Extract the (x, y) coordinate from the center of the cell holding the provided text.  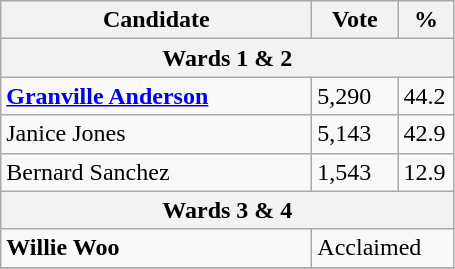
5,143 (355, 134)
Janice Jones (156, 134)
Bernard Sanchez (156, 172)
Vote (355, 20)
Willie Woo (156, 248)
Wards 1 & 2 (228, 58)
5,290 (355, 96)
1,543 (355, 172)
42.9 (426, 134)
Candidate (156, 20)
Granville Anderson (156, 96)
12.9 (426, 172)
Wards 3 & 4 (228, 210)
Acclaimed (383, 248)
% (426, 20)
44.2 (426, 96)
